Determine the [x, y] coordinate at the center of the cell enclosing the given text.  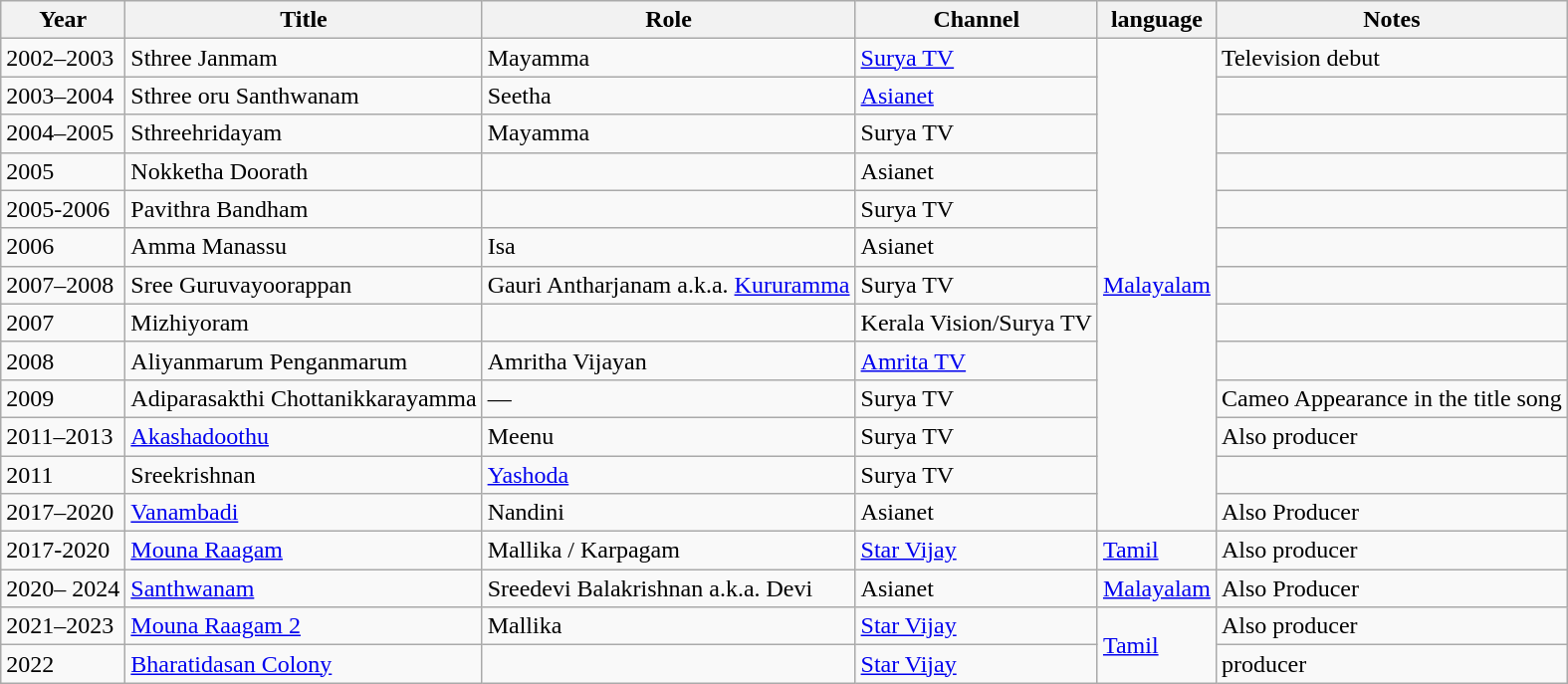
Santhwanam [304, 588]
Title [304, 20]
2002–2003 [64, 58]
2008 [64, 360]
Sthreehridayam [304, 133]
2003–2004 [64, 96]
Gauri Antharjanam a.k.a. Kururamma [669, 285]
Cameo Appearance in the title song [1392, 398]
2004–2005 [64, 133]
Role [669, 20]
Nokketha Doorath [304, 171]
2017–2020 [64, 513]
2007 [64, 323]
Bharatidasan Colony [304, 664]
Seetha [669, 96]
Channel [976, 20]
Isa [669, 247]
language [1157, 20]
Pavithra Bandham [304, 209]
Vanambadi [304, 513]
2005-2006 [64, 209]
2020– 2024 [64, 588]
Mallika [669, 626]
Amritha Vijayan [669, 360]
Mouna Raagam 2 [304, 626]
Mallika / Karpagam [669, 551]
2021–2023 [64, 626]
2006 [64, 247]
Kerala Vision/Surya TV [976, 323]
Mouna Raagam [304, 551]
Mizhiyoram [304, 323]
2017-2020 [64, 551]
Akashadoothu [304, 436]
Sreedevi Balakrishnan a.k.a. Devi [669, 588]
Sthree Janmam [304, 58]
Year [64, 20]
Aliyanmarum Penganmarum [304, 360]
Amma Manassu [304, 247]
2022 [64, 664]
Nandini [669, 513]
Amrita TV [976, 360]
producer [1392, 664]
Sreekrishnan [304, 475]
Meenu [669, 436]
2007–2008 [64, 285]
2005 [64, 171]
Television debut [1392, 58]
Sthree oru Santhwanam [304, 96]
Notes [1392, 20]
2011 [64, 475]
Adiparasakthi Chottanikkarayamma [304, 398]
2009 [64, 398]
Sree Guruvayoorappan [304, 285]
Yashoda [669, 475]
— [669, 398]
2011–2013 [64, 436]
